Scan for the cell matching the given text and deliver its (x, y) coordinate at center. 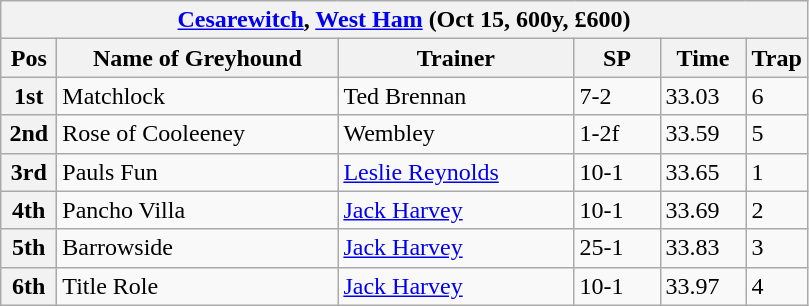
2nd (29, 134)
SP (617, 58)
4th (29, 210)
Trainer (456, 58)
3 (776, 248)
Name of Greyhound (198, 58)
6 (776, 96)
5 (776, 134)
33.83 (703, 248)
6th (29, 286)
2 (776, 210)
25-1 (617, 248)
Pauls Fun (198, 172)
33.59 (703, 134)
33.65 (703, 172)
1 (776, 172)
1st (29, 96)
Wembley (456, 134)
Pancho Villa (198, 210)
Pos (29, 58)
7-2 (617, 96)
Matchlock (198, 96)
Time (703, 58)
1-2f (617, 134)
Cesarewitch, West Ham (Oct 15, 600y, £600) (404, 20)
33.03 (703, 96)
Title Role (198, 286)
3rd (29, 172)
Trap (776, 58)
Ted Brennan (456, 96)
4 (776, 286)
Barrowside (198, 248)
Leslie Reynolds (456, 172)
33.97 (703, 286)
33.69 (703, 210)
5th (29, 248)
Rose of Cooleeney (198, 134)
